Scan for the cell matching the given text and deliver its (X, Y) coordinate at center. 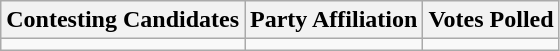
Party Affiliation (334, 20)
Contesting Candidates (123, 20)
Votes Polled (491, 20)
